Locate the cell with the specified text and output its [X, Y] center coordinate. 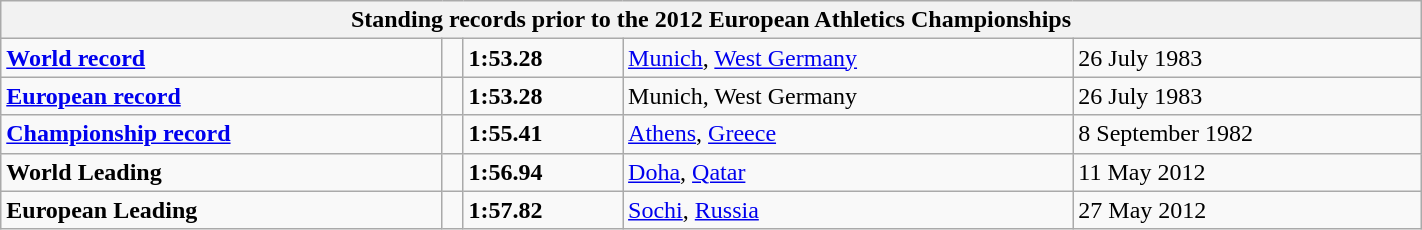
1:56.94 [543, 172]
Doha, Qatar [848, 172]
Athens, Greece [848, 134]
European record [222, 96]
27 May 2012 [1247, 210]
1:57.82 [543, 210]
1:55.41 [543, 134]
8 September 1982 [1247, 134]
World Leading [222, 172]
Sochi, Russia [848, 210]
Standing records prior to the 2012 European Athletics Championships [711, 20]
Championship record [222, 134]
European Leading [222, 210]
World record [222, 58]
11 May 2012 [1247, 172]
